For the text-containing cell, return its midpoint in [x, y] coordinate format. 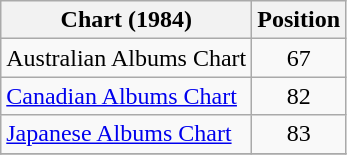
Japanese Albums Chart [126, 134]
Australian Albums Chart [126, 58]
67 [299, 58]
Position [299, 20]
Chart (1984) [126, 20]
Canadian Albums Chart [126, 96]
83 [299, 134]
82 [299, 96]
